Detect which cell encompasses the target text, then output its (X, Y) center coordinate. 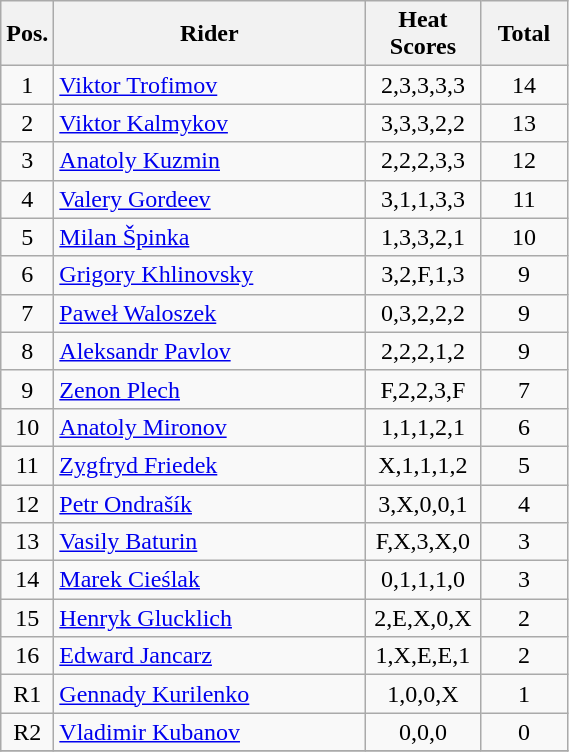
R1 (28, 694)
Valery Gordeev (210, 199)
2,2,2,1,2 (423, 351)
3,X,0,0,1 (423, 503)
Henryk Glucklich (210, 618)
Viktor Kalmykov (210, 123)
3,1,1,3,3 (423, 199)
Aleksandr Pavlov (210, 351)
F,X,3,X,0 (423, 542)
3,3,3,2,2 (423, 123)
Total (524, 34)
Zygfryd Friedek (210, 465)
1,1,1,2,1 (423, 427)
1,0,0,X (423, 694)
Heat Scores (423, 34)
1,3,3,2,1 (423, 237)
3,2,F,1,3 (423, 275)
2,E,X,0,X (423, 618)
Vasily Baturin (210, 542)
2,3,3,3,3 (423, 85)
Anatoly Mironov (210, 427)
Edward Jancarz (210, 656)
Anatoly Kuzmin (210, 161)
0,1,1,1,0 (423, 580)
16 (28, 656)
1,X,E,E,1 (423, 656)
Petr Ondrašík (210, 503)
Gennady Kurilenko (210, 694)
Paweł Waloszek (210, 313)
15 (28, 618)
Grigory Khlinovsky (210, 275)
0 (524, 732)
Vladimir Kubanov (210, 732)
R2 (28, 732)
Viktor Trofimov (210, 85)
Rider (210, 34)
Pos. (28, 34)
2,2,2,3,3 (423, 161)
Zenon Plech (210, 389)
0,3,2,2,2 (423, 313)
Marek Cieślak (210, 580)
8 (28, 351)
X,1,1,1,2 (423, 465)
Milan Špinka (210, 237)
F,2,2,3,F (423, 389)
0,0,0 (423, 732)
